Provide the [X, Y] coordinate of the cell's center where the given text is located.  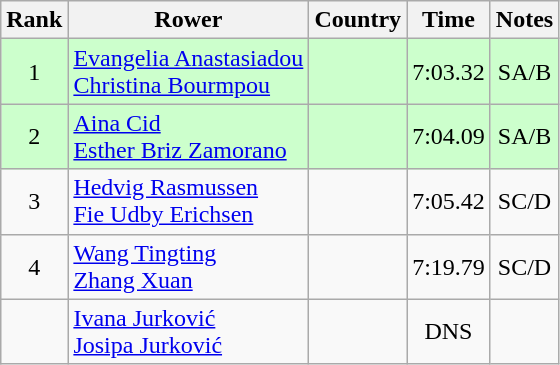
Ivana JurkovićJosipa Jurković [188, 332]
Aina CidEsther Briz Zamorano [188, 136]
4 [34, 266]
DNS [449, 332]
Time [449, 20]
Country [358, 20]
7:03.32 [449, 72]
Wang TingtingZhang Xuan [188, 266]
Rank [34, 20]
Rower [188, 20]
7:04.09 [449, 136]
7:19.79 [449, 266]
3 [34, 202]
Hedvig RasmussenFie Udby Erichsen [188, 202]
2 [34, 136]
Notes [524, 20]
1 [34, 72]
Evangelia AnastasiadouChristina Bourmpou [188, 72]
7:05.42 [449, 202]
